Output the [X, Y] coordinate of the center of the cell containing the given text.  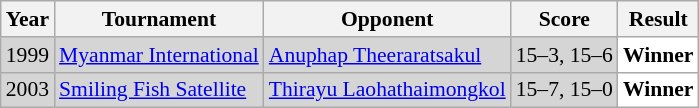
15–3, 15–6 [564, 55]
1999 [28, 55]
Result [658, 19]
Anuphap Theeraratsakul [388, 55]
Year [28, 19]
Myanmar International [159, 55]
Tournament [159, 19]
2003 [28, 90]
Thirayu Laohathaimongkol [388, 90]
Opponent [388, 19]
Score [564, 19]
Smiling Fish Satellite [159, 90]
15–7, 15–0 [564, 90]
